Capture the cell that displays the provided text and extract its (X, Y) central coordinate. 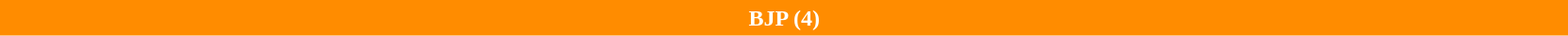
BJP (4) (784, 18)
